Pinpoint the cell where the given text exists, returning its (x, y) midpoint coordinate. 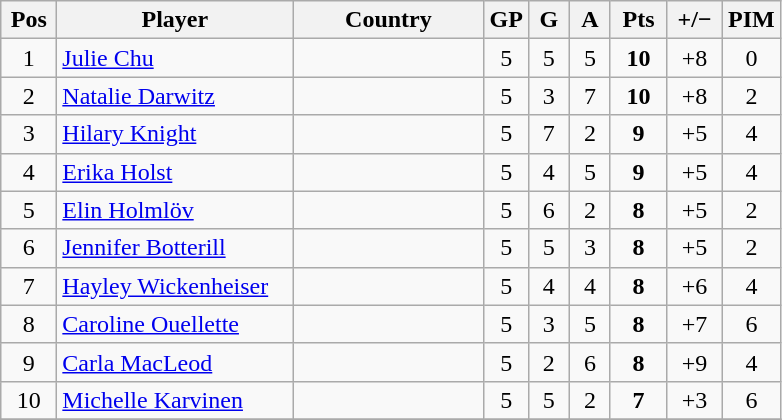
Pos (29, 20)
Natalie Darwitz (175, 96)
+7 (695, 324)
Caroline Ouellette (175, 324)
Elin Holmlöv (175, 210)
A (590, 20)
PIM (752, 20)
Country (388, 20)
Erika Holst (175, 172)
Carla MacLeod (175, 362)
Hilary Knight (175, 134)
Jennifer Botterill (175, 248)
+/− (695, 20)
Michelle Karvinen (175, 400)
Hayley Wickenheiser (175, 286)
GP (506, 20)
Julie Chu (175, 58)
0 (752, 58)
1 (29, 58)
G (548, 20)
+9 (695, 362)
Pts (638, 20)
Player (175, 20)
+6 (695, 286)
+3 (695, 400)
